Locate the cell with the specified text and output its [x, y] center coordinate. 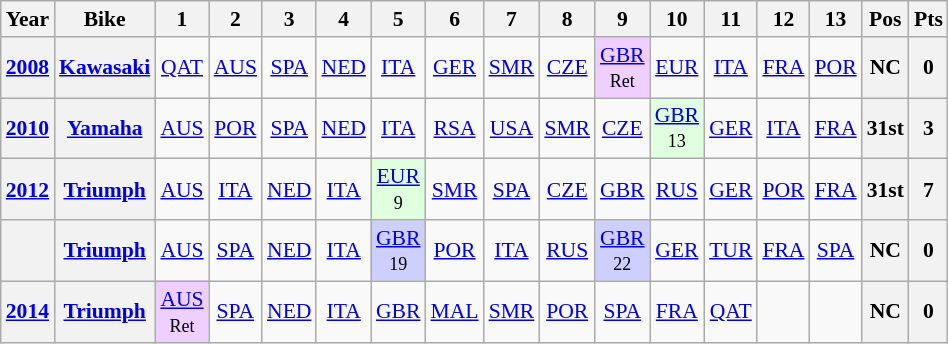
2012 [28, 190]
AUSRet [182, 312]
EUR [678, 68]
2008 [28, 68]
11 [730, 19]
2010 [28, 128]
Pts [928, 19]
TUR [730, 250]
6 [454, 19]
RSA [454, 128]
USA [512, 128]
GBRRet [622, 68]
Yamaha [104, 128]
9 [622, 19]
10 [678, 19]
2 [236, 19]
4 [343, 19]
5 [398, 19]
8 [567, 19]
2014 [28, 312]
Pos [886, 19]
12 [783, 19]
Bike [104, 19]
1 [182, 19]
Kawasaki [104, 68]
Year [28, 19]
GBR13 [678, 128]
GBR22 [622, 250]
MAL [454, 312]
13 [836, 19]
EUR9 [398, 190]
GBR19 [398, 250]
